Output the [X, Y] coordinate of the center of the cell containing the given text.  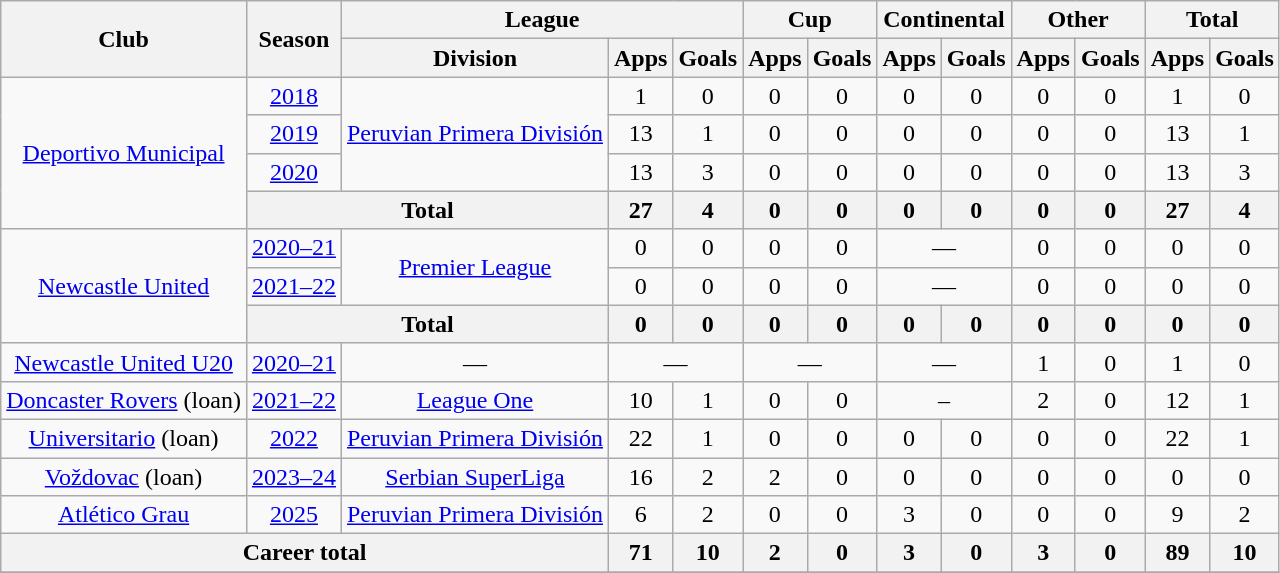
2023–24 [294, 477]
Other [1078, 20]
6 [640, 515]
Season [294, 39]
Voždovac (loan) [124, 477]
2018 [294, 96]
Serbian SuperLiga [474, 477]
Club [124, 39]
Division [474, 58]
– [944, 400]
League [542, 20]
89 [1177, 553]
Premier League [474, 267]
12 [1177, 400]
Atlético Grau [124, 515]
2022 [294, 438]
Universitario (loan) [124, 438]
2025 [294, 515]
Cup [810, 20]
League One [474, 400]
9 [1177, 515]
Career total [305, 553]
71 [640, 553]
Newcastle United U20 [124, 362]
Continental [944, 20]
Newcastle United [124, 286]
Deportivo Municipal [124, 153]
2020 [294, 172]
2019 [294, 134]
16 [640, 477]
Doncaster Rovers (loan) [124, 400]
